For the text-containing cell, return its midpoint in [X, Y] coordinate format. 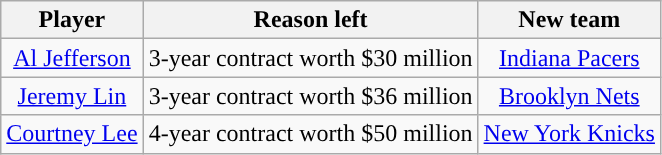
Player [72, 20]
Indiana Pacers [569, 58]
Courtney Lee [72, 134]
3-year contract worth $36 million [310, 96]
4-year contract worth $50 million [310, 134]
Jeremy Lin [72, 96]
Reason left [310, 20]
New team [569, 20]
Al Jefferson [72, 58]
3-year contract worth $30 million [310, 58]
New York Knicks [569, 134]
Brooklyn Nets [569, 96]
